Pinpoint the cell where the given text exists, returning its [x, y] midpoint coordinate. 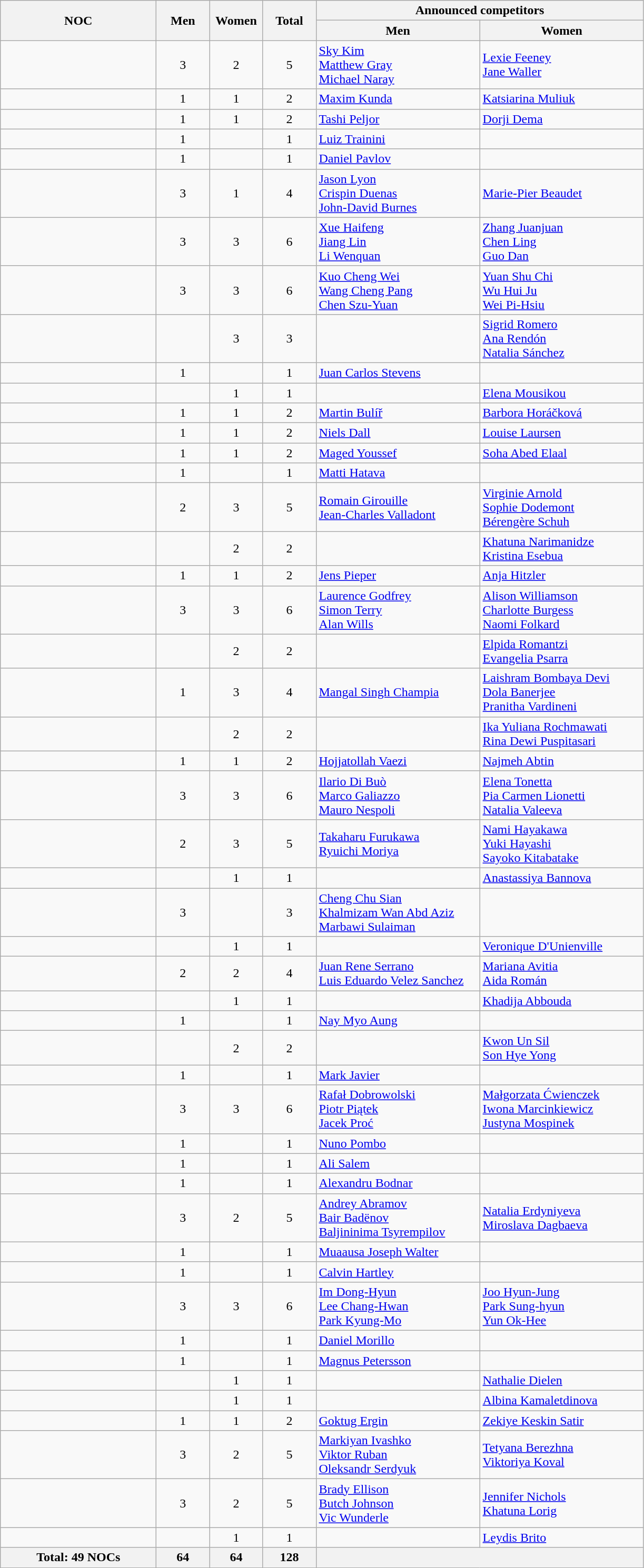
Alison WilliamsonCharlotte BurgessNaomi Folkard [561, 610]
Romain GirouilleJean-Charles Valladont [398, 507]
Tashi Peljor [398, 119]
Elpida RomantziEvangelia Psarra [561, 651]
Tetyana BerezhnaViktoriya Koval [561, 1455]
Khatuna NarimanidzeKristina Esebua [561, 548]
Nami HayakawaYuki HayashiSayoko Kitabatake [561, 843]
Total [290, 21]
Zhang JuanjuanChen LingGuo Dan [561, 242]
Takaharu FurukawaRyuichi Moriya [398, 843]
Sky KimMatthew GrayMichael Naray [398, 65]
Xue HaifengJiang LinLi Wenquan [398, 242]
Announced competitors [480, 11]
Zekiye Keskin Satir [561, 1421]
Ilario Di BuòMarco GaliazzoMauro Nespoli [398, 795]
Małgorzata ĆwienczekIwona MarcinkiewiczJustyna Mospinek [561, 1109]
Daniel Pavlov [398, 159]
Nay Myo Aung [398, 1021]
Joo Hyun-JungPark Sung-hyunYun Ok-Hee [561, 1306]
Najmeh Abtin [561, 761]
Sigrid RomeroAna RendónNatalia Sánchez [561, 338]
Anastassiya Bannova [561, 878]
Soha Abed Elaal [561, 453]
Veronique D'Unienville [561, 947]
Lexie FeeneyJane Waller [561, 65]
Katsiarina Muliuk [561, 99]
Leydis Brito [561, 1537]
Brady EllisonButch JohnsonVic Wunderle [398, 1503]
Muaausa Joseph Walter [398, 1252]
Anja Hitzler [561, 576]
Total: 49 NOCs [78, 1557]
Elena Mousikou [561, 393]
Ika Yuliana Rochmawati Rina Dewi Puspitasari [561, 733]
Virginie ArnoldSophie DodemontBérengère Schuh [561, 507]
Kuo Cheng WeiWang Cheng PangChen Szu-Yuan [398, 290]
Ali Salem [398, 1163]
Hojjatollah Vaezi [398, 761]
Jennifer NicholsKhatuna Lorig [561, 1503]
Marie-Pier Beaudet [561, 193]
Elena TonettaPia Carmen LionettiNatalia Valeeva [561, 795]
Nuno Pombo [398, 1143]
Rafał DobrowolskiPiotr PiątekJacek Proć [398, 1109]
Cheng Chu SianKhalmizam Wan Abd AzizMarbawi Sulaiman [398, 912]
Nathalie Dielen [561, 1381]
Dorji Dema [561, 119]
Juan Rene SerranoLuis Eduardo Velez Sanchez [398, 973]
Kwon Un SilSon Hye Yong [561, 1048]
Im Dong-HyunLee Chang-HwanPark Kyung-Mo [398, 1306]
Khadija Abbouda [561, 1001]
Alexandru Bodnar [398, 1183]
Markiyan IvashkoViktor RubanOleksandr Serdyuk [398, 1455]
Louise Laursen [561, 433]
Calvin Hartley [398, 1272]
Matti Hatava [398, 473]
Natalia Erdyniyeva Miroslava Dagbaeva [561, 1218]
Andrey Abramov Bair Badënov Baljininima Tsyrempilov [398, 1218]
Mangal Singh Champia [398, 692]
Jens Pieper [398, 576]
Goktug Ergin [398, 1421]
Juan Carlos Stevens [398, 373]
NOC [78, 21]
Barbora Horáčková [561, 413]
Mariana AvitiaAida Román [561, 973]
Laishram Bombaya DeviDola BanerjeePranitha Vardineni [561, 692]
Luiz Trainini [398, 139]
Niels Dall [398, 433]
Jason LyonCrispin DuenasJohn-David Burnes [398, 193]
Albina Kamaletdinova [561, 1401]
Maged Youssef [398, 453]
Magnus Petersson [398, 1360]
Daniel Morillo [398, 1340]
Laurence GodfreySimon TerryAlan Wills [398, 610]
Martin Bulíř [398, 413]
128 [290, 1557]
Maxim Kunda [398, 99]
Mark Javier [398, 1075]
Yuan Shu ChiWu Hui JuWei Pi-Hsiu [561, 290]
